Detect which cell encompasses the target text, then output its (X, Y) center coordinate. 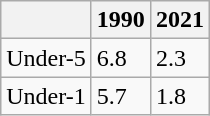
6.8 (120, 58)
2021 (180, 20)
1.8 (180, 96)
1990 (120, 20)
Under-5 (46, 58)
2.3 (180, 58)
5.7 (120, 96)
Under-1 (46, 96)
